Find where the given text appears and provide that cell's center as (x, y) coordinate. 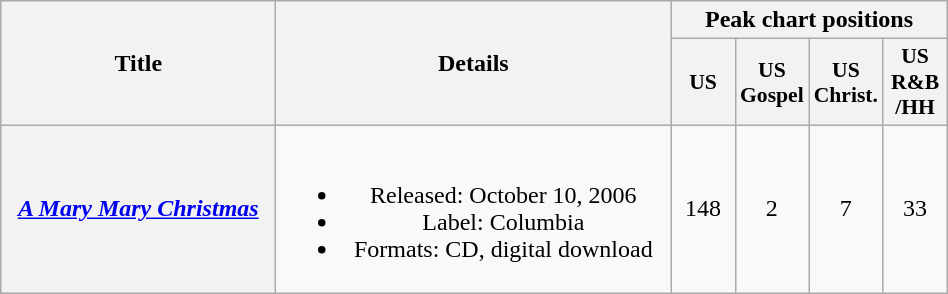
7 (846, 208)
2 (772, 208)
Peak chart positions (809, 20)
A Mary Mary Christmas (138, 208)
33 (915, 208)
Released: October 10, 2006Label: ColumbiaFormats: CD, digital download (474, 208)
Details (474, 64)
US Gospel (772, 82)
US Christ. (846, 82)
148 (703, 208)
US (703, 82)
US R&B/HH (915, 82)
Title (138, 64)
